Output the [X, Y] coordinate of the center of the cell containing the given text.  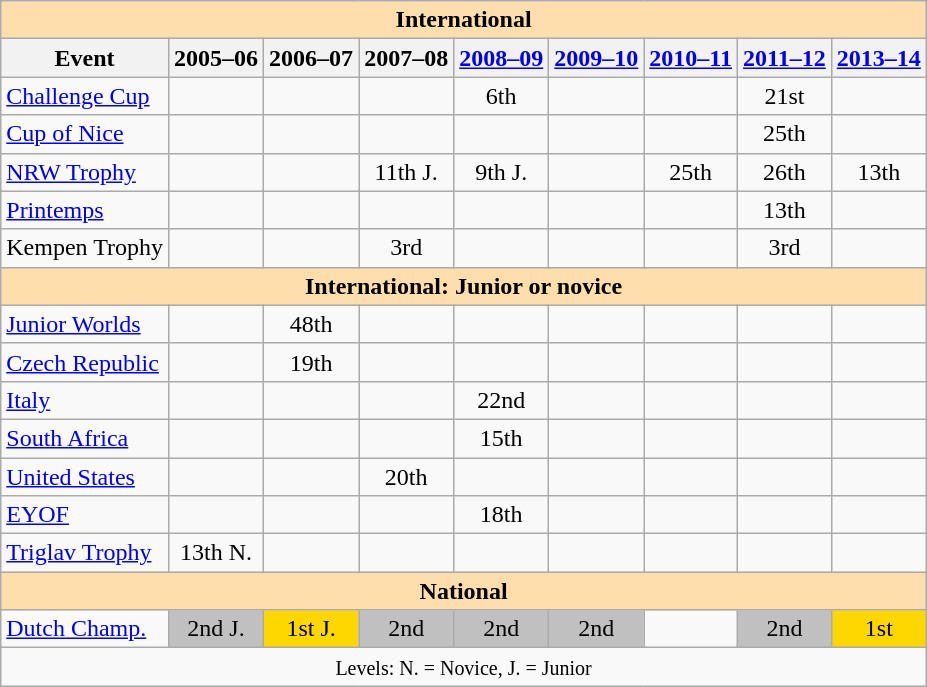
2006–07 [312, 58]
EYOF [85, 515]
2nd J. [216, 629]
Kempen Trophy [85, 248]
2009–10 [596, 58]
6th [502, 96]
International [464, 20]
2008–09 [502, 58]
NRW Trophy [85, 172]
22nd [502, 400]
United States [85, 477]
26th [785, 172]
1st J. [312, 629]
9th J. [502, 172]
2007–08 [406, 58]
Czech Republic [85, 362]
18th [502, 515]
Italy [85, 400]
1st [878, 629]
20th [406, 477]
International: Junior or novice [464, 286]
2005–06 [216, 58]
15th [502, 438]
21st [785, 96]
2010–11 [691, 58]
Junior Worlds [85, 324]
Dutch Champ. [85, 629]
48th [312, 324]
Triglav Trophy [85, 553]
13th N. [216, 553]
Printemps [85, 210]
South Africa [85, 438]
2013–14 [878, 58]
Cup of Nice [85, 134]
National [464, 591]
Event [85, 58]
2011–12 [785, 58]
19th [312, 362]
Challenge Cup [85, 96]
11th J. [406, 172]
Levels: N. = Novice, J. = Junior [464, 667]
